Provide the [x, y] coordinate of the cell's center where the given text is located.  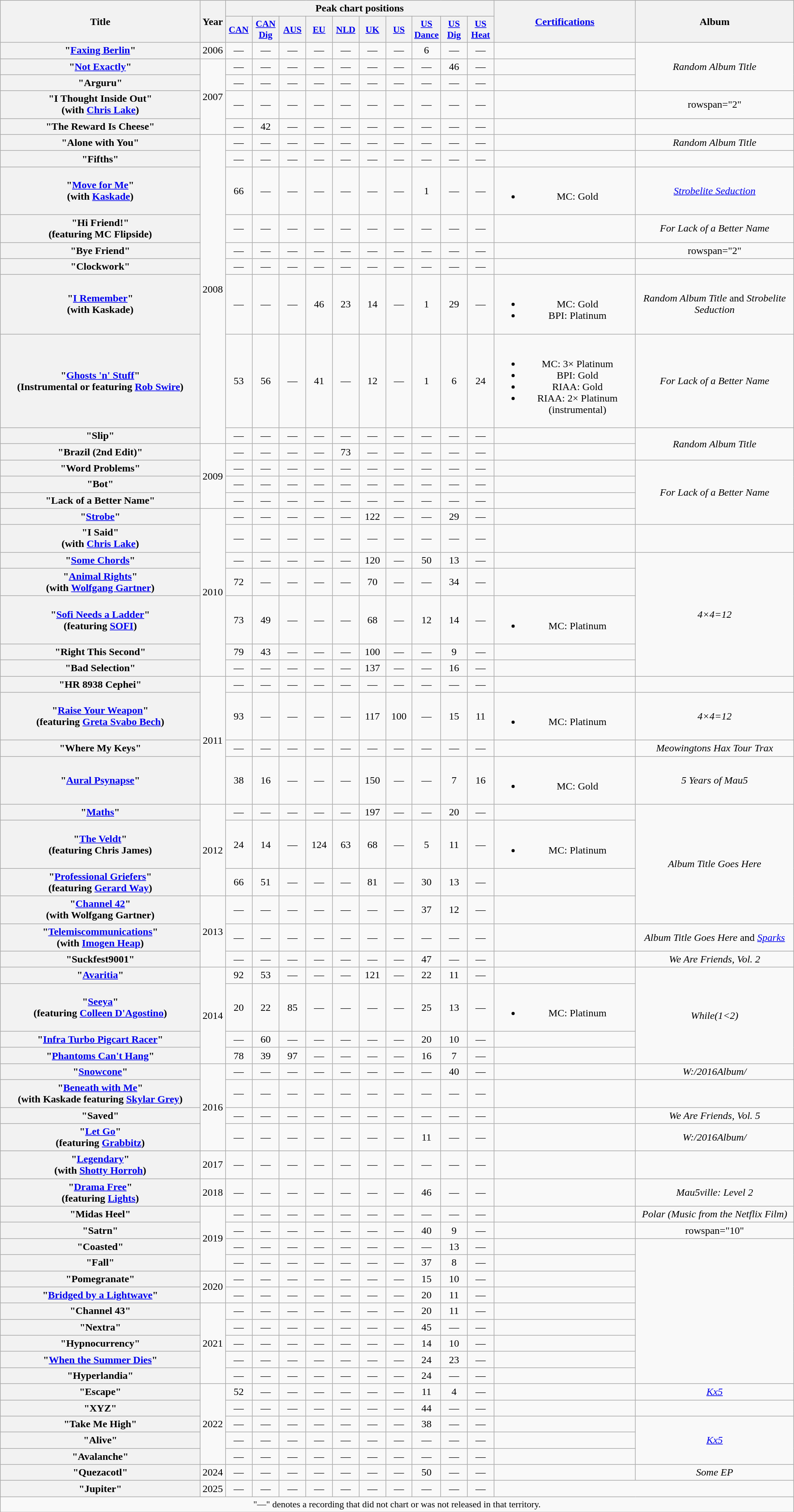
Title [100, 21]
"Strobe" [100, 516]
2016 [213, 1107]
CANDig [266, 30]
"Infra Turbo Pigcart Racer" [100, 1039]
"Some Chords" [100, 560]
30 [427, 882]
"Pomegranate" [100, 1279]
"Where My Keys" [100, 748]
"Arguru" [100, 83]
2021 [213, 1343]
"Let Go" (featuring Grabbitz) [100, 1137]
2020 [213, 1287]
63 [345, 845]
2024 [213, 1473]
MC: GoldBPI: Platinum [565, 304]
41 [319, 381]
"Bridged by a Lightwave" [100, 1295]
"Seeya" (featuring Colleen D'Agostino) [100, 1007]
39 [266, 1055]
34 [454, 582]
CAN [238, 30]
"Coasted" [100, 1247]
93 [238, 717]
"Satrn" [100, 1230]
EU [319, 30]
2007 [213, 97]
Polar (Music from the Netflix Film) [714, 1214]
USDig [454, 30]
"—" denotes a recording that did not chart or was not released in that territory. [397, 1504]
Some EP [714, 1473]
42 [266, 126]
USDance [427, 30]
"I Said"(with Chris Lake) [100, 538]
51 [266, 882]
97 [293, 1055]
"Slip" [100, 436]
78 [238, 1055]
"The Reward Is Cheese" [100, 126]
"Avalanche" [100, 1456]
"Snowcone" [100, 1071]
122 [372, 516]
"Faxing Berlin" [100, 50]
8 [454, 1263]
5 [427, 845]
"Hi Friend!" (featuring MC Flipside) [100, 228]
― [399, 780]
"Bye Friend" [100, 251]
2018 [213, 1192]
43 [266, 652]
2019 [213, 1239]
UK [372, 30]
2025 [213, 1489]
"Bad Selection" [100, 668]
"Saved" [100, 1116]
"Channel 43" [100, 1311]
Album Title Goes Here and Sparks [714, 937]
"Channel 42" (with Wolfgang Gartner) [100, 910]
"Not Exactly" [100, 67]
Meowingtons Hax Tour Trax [714, 748]
"Fifths" [100, 159]
"XYZ" [100, 1408]
"Animal Rights" (with Wolfgang Gartner) [100, 582]
"Telemiscommunications" (with Imogen Heap) [100, 937]
70 [372, 582]
Strobelite Seduction [714, 191]
"Clockwork" [100, 267]
"HR 8938 Cephei" [100, 684]
MC: 3× PlatinumBPI: GoldRIAA: GoldRIAA: 2× Platinum (instrumental) [565, 381]
120 [372, 560]
"Midas Heel" [100, 1214]
"Hyperlandia" [100, 1375]
"Word Problems" [100, 468]
"Drama Free"(featuring Lights) [100, 1192]
Album Title Goes Here [714, 864]
72 [238, 582]
"Hypnocurrency" [100, 1343]
Certifications [565, 21]
2014 [213, 1015]
"Quezacotl" [100, 1473]
25 [427, 1007]
We Are Friends, Vol. 2 [714, 959]
"Raise Your Weapon" (featuring Greta Svabo Bech) [100, 717]
"I Remember" (with Kaskade) [100, 304]
"Suckfest9001" [100, 959]
121 [372, 975]
"Phantoms Can't Hang" [100, 1055]
"Beneath with Me" (with Kaskade featuring Skylar Grey) [100, 1093]
Mau5ville: Level 2 [714, 1192]
Random Album Title and Strobelite Seduction [714, 304]
150 [372, 780]
44 [427, 1408]
2009 [213, 476]
"Take Me High" [100, 1424]
"Jupiter" [100, 1489]
AUS [293, 30]
"Move for Me" (with Kaskade) [100, 191]
2013 [213, 932]
"Nextra" [100, 1327]
Year [213, 21]
"Escape" [100, 1392]
US [399, 30]
"Maths" [100, 812]
"Sofi Needs a Ladder" (featuring SOFI) [100, 620]
NLD [345, 30]
"The Veldt" (featuring Chris James) [100, 845]
2012 [213, 850]
"Lack of a Better Name" [100, 500]
USHeat [480, 30]
4 [454, 1392]
2022 [213, 1424]
49 [266, 620]
"Avaritia" [100, 975]
117 [372, 717]
"Legendary" (with Shotty Horroh) [100, 1165]
2011 [213, 740]
56 [266, 381]
85 [293, 1007]
79 [238, 652]
137 [372, 668]
124 [319, 845]
52 [238, 1392]
92 [238, 975]
2010 [213, 592]
"Alive" [100, 1440]
"When the Summer Dies" [100, 1359]
rowspan="10" [714, 1230]
45 [427, 1327]
2006 [213, 50]
"I Thought Inside Out" (with Chris Lake) [100, 104]
We Are Friends, Vol. 5 [714, 1116]
2008 [213, 289]
197 [372, 812]
While(1<2) [714, 1015]
"Bot" [100, 484]
"Aural Psynapse" [100, 780]
"Professional Griefers" (featuring Gerard Way) [100, 882]
60 [266, 1039]
Peak chart positions [360, 8]
"Ghosts 'n' Stuff" (Instrumental or featuring Rob Swire) [100, 381]
"Fall" [100, 1263]
"Brazil (2nd Edit)" [100, 452]
47 [427, 959]
Album [714, 21]
81 [372, 882]
2017 [213, 1165]
"Right This Second" [100, 652]
5 Years of Mau5 [714, 780]
"Alone with You" [100, 142]
